Determine the (x, y) coordinate at the center of the cell enclosing the given text.  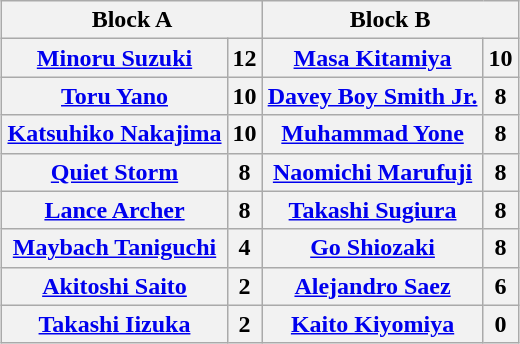
Naomichi Marufuji (372, 172)
Toru Yano (114, 96)
6 (500, 286)
Kaito Kiyomiya (372, 324)
Minoru Suzuki (114, 58)
12 (244, 58)
Muhammad Yone (372, 134)
4 (244, 248)
Go Shiozaki (372, 248)
Akitoshi Saito (114, 286)
Block B (390, 20)
Alejandro Saez (372, 286)
Katsuhiko Nakajima (114, 134)
Takashi Sugiura (372, 210)
Maybach Taniguchi (114, 248)
Davey Boy Smith Jr. (372, 96)
0 (500, 324)
Takashi Iizuka (114, 324)
Block A (132, 20)
Lance Archer (114, 210)
Masa Kitamiya (372, 58)
Quiet Storm (114, 172)
